Provide the [x, y] coordinate of the cell's center where the given text is located.  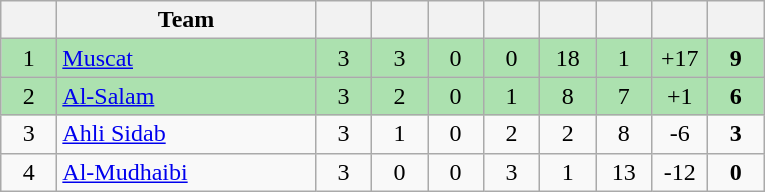
+1 [680, 96]
Ahli Sidab [186, 134]
Muscat [186, 58]
Al-Salam [186, 96]
4 [29, 172]
18 [568, 58]
Al-Mudhaibi [186, 172]
9 [736, 58]
7 [624, 96]
+17 [680, 58]
13 [624, 172]
6 [736, 96]
Team [186, 20]
-12 [680, 172]
-6 [680, 134]
